Locate the cell with the specified text and output its [x, y] center coordinate. 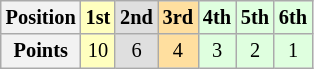
2nd [136, 17]
Points [41, 51]
6th [293, 17]
10 [98, 51]
1 [293, 51]
3 [217, 51]
2 [255, 51]
6 [136, 51]
4th [217, 17]
3rd [178, 17]
5th [255, 17]
1st [98, 17]
4 [178, 51]
Position [41, 17]
